Output the (x, y) coordinate of the center of the cell containing the given text.  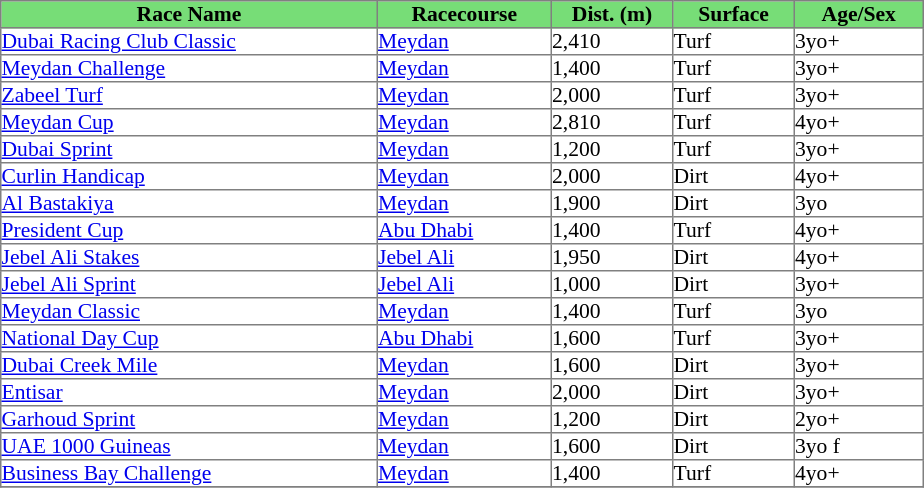
Race Name (189, 14)
2,810 (612, 122)
1,000 (612, 284)
Jebel Ali Sprint (189, 284)
National Day Cup (189, 338)
Garhoud Sprint (189, 420)
2yo+ (858, 420)
Age/Sex (858, 14)
President Cup (189, 230)
Meydan Classic (189, 312)
UAE 1000 Guineas (189, 446)
Dubai Creek Mile (189, 366)
Business Bay Challenge (189, 474)
Jebel Ali Stakes (189, 258)
Dist. (m) (612, 14)
Zabeel Turf (189, 96)
Curlin Handicap (189, 176)
3yo f (858, 446)
Surface (734, 14)
1,950 (612, 258)
Al Bastakiya (189, 204)
Dubai Racing Club Classic (189, 42)
Entisar (189, 392)
Meydan Challenge (189, 68)
2,410 (612, 42)
Meydan Cup (189, 122)
1,900 (612, 204)
Dubai Sprint (189, 150)
Racecourse (464, 14)
